Locate the cell with the specified text and output its [x, y] center coordinate. 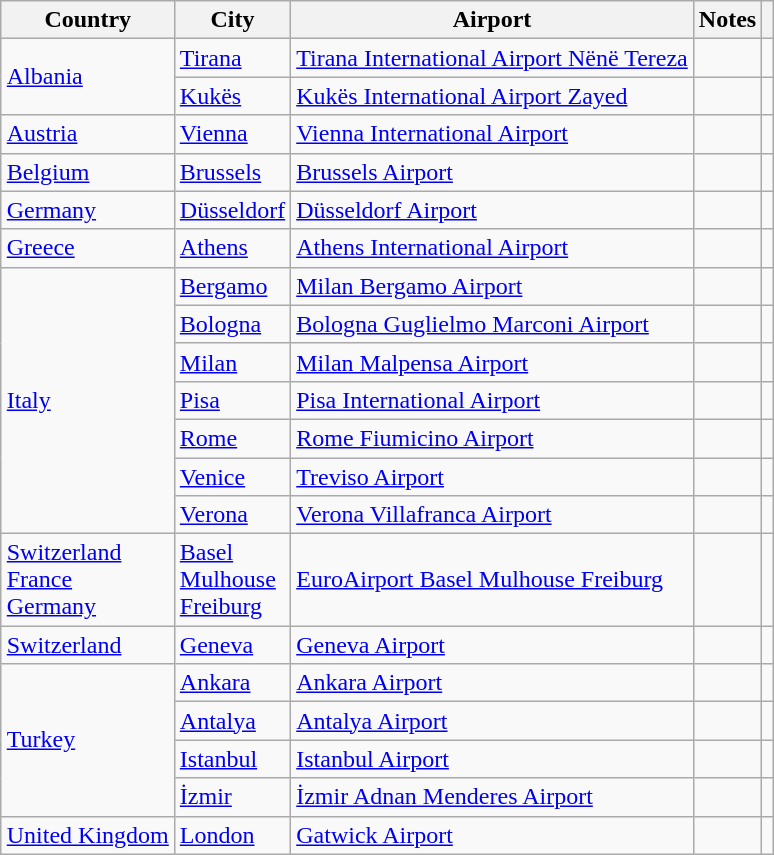
Pisa International Airport [492, 400]
İzmir Adnan Menderes Airport [492, 797]
Turkey [88, 740]
Athens [232, 248]
EuroAirport Basel Mulhouse Freiburg [492, 580]
Austria [88, 134]
Vienna [232, 134]
İzmir [232, 797]
Germany [88, 210]
Düsseldorf [232, 210]
Milan [232, 362]
Country [88, 20]
Switzerland [88, 645]
Verona Villafranca Airport [492, 515]
Gatwick Airport [492, 835]
Ankara [232, 683]
Tirana International Airport Nënë Tereza [492, 58]
Airport [492, 20]
Bologna Guglielmo Marconi Airport [492, 324]
Bologna [232, 324]
Pisa [232, 400]
Bergamo [232, 286]
Geneva Airport [492, 645]
Antalya [232, 721]
Milan Bergamo Airport [492, 286]
Greece [88, 248]
Notes [727, 20]
Brussels [232, 172]
Istanbul Airport [492, 759]
City [232, 20]
Athens International Airport [492, 248]
Kukës International Airport Zayed [492, 96]
Rome [232, 438]
Ankara Airport [492, 683]
Belgium [88, 172]
Kukës [232, 96]
Brussels Airport [492, 172]
Milan Malpensa Airport [492, 362]
Verona [232, 515]
Italy [88, 400]
Albania [88, 77]
Istanbul [232, 759]
Rome Fiumicino Airport [492, 438]
Treviso Airport [492, 477]
SwitzerlandFranceGermany [88, 580]
Antalya Airport [492, 721]
Venice [232, 477]
Vienna International Airport [492, 134]
Tirana [232, 58]
London [232, 835]
Düsseldorf Airport [492, 210]
United Kingdom [88, 835]
BaselMulhouseFreiburg [232, 580]
Geneva [232, 645]
